Extract the (X, Y) coordinate from the center of the cell holding the provided text.  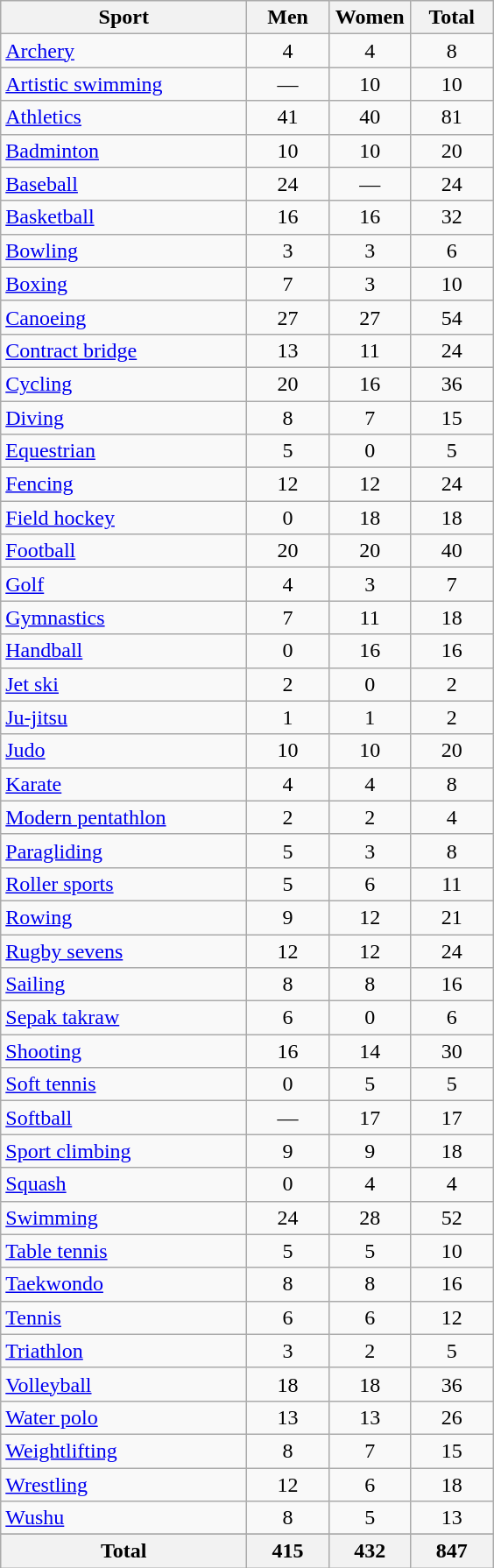
Contract bridge (124, 350)
Field hockey (124, 518)
52 (452, 1218)
Paragliding (124, 851)
Bowling (124, 251)
Triathlon (124, 1351)
Equestrian (124, 451)
Gymnastics (124, 618)
Diving (124, 418)
Taekwondo (124, 1284)
Ju-jitsu (124, 717)
30 (452, 1051)
Shooting (124, 1051)
Squash (124, 1184)
Fencing (124, 484)
415 (288, 1551)
Football (124, 551)
41 (288, 117)
Volleyball (124, 1384)
Water polo (124, 1417)
Sport (124, 18)
Cycling (124, 384)
Men (288, 18)
Roller sports (124, 884)
Tennis (124, 1317)
Handball (124, 651)
Judo (124, 751)
Sepak takraw (124, 1018)
Sport climbing (124, 1151)
Rugby sevens (124, 950)
Rowing (124, 917)
Swimming (124, 1218)
Athletics (124, 117)
Soft tennis (124, 1084)
21 (452, 917)
432 (370, 1551)
Women (370, 18)
Sailing (124, 985)
Karate (124, 784)
14 (370, 1051)
Weightlifting (124, 1451)
Boxing (124, 284)
Wrestling (124, 1485)
26 (452, 1417)
847 (452, 1551)
Badminton (124, 151)
Baseball (124, 184)
Golf (124, 584)
81 (452, 117)
Archery (124, 51)
Artistic swimming (124, 84)
Canoeing (124, 317)
54 (452, 317)
28 (370, 1218)
Jet ski (124, 684)
Basketball (124, 217)
Table tennis (124, 1251)
Softball (124, 1118)
32 (452, 217)
Modern pentathlon (124, 817)
Wushu (124, 1518)
